Output the (X, Y) coordinate of the center of the cell containing the given text.  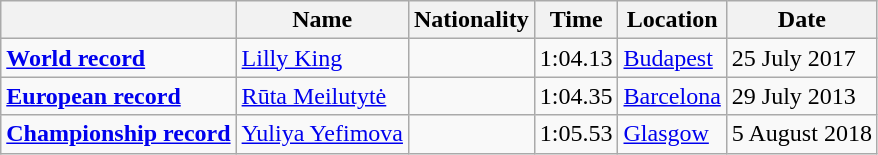
Budapest (672, 58)
Lilly King (322, 58)
1:04.35 (576, 96)
Yuliya Yefimova (322, 134)
Barcelona (672, 96)
Rūta Meilutytė (322, 96)
25 July 2017 (802, 58)
Glasgow (672, 134)
Time (576, 20)
1:04.13 (576, 58)
Championship record (118, 134)
World record (118, 58)
1:05.53 (576, 134)
5 August 2018 (802, 134)
Location (672, 20)
Nationality (471, 20)
Date (802, 20)
Name (322, 20)
European record (118, 96)
29 July 2013 (802, 96)
